Determine the (X, Y) coordinate at the center of the cell enclosing the given text.  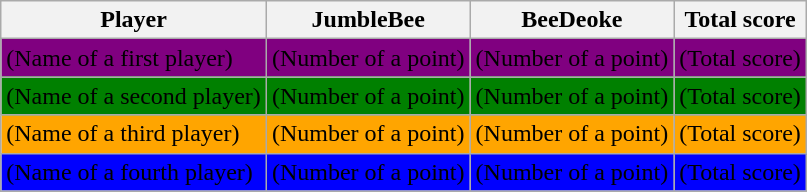
Total score (740, 20)
(Name of a first player) (134, 58)
(Name of a second player) (134, 96)
(Name of a third player) (134, 134)
JumbleBee (368, 20)
(Name of a fourth player) (134, 172)
BeeDeoke (572, 20)
Player (134, 20)
